Locate the cell with the specified text and output its (X, Y) center coordinate. 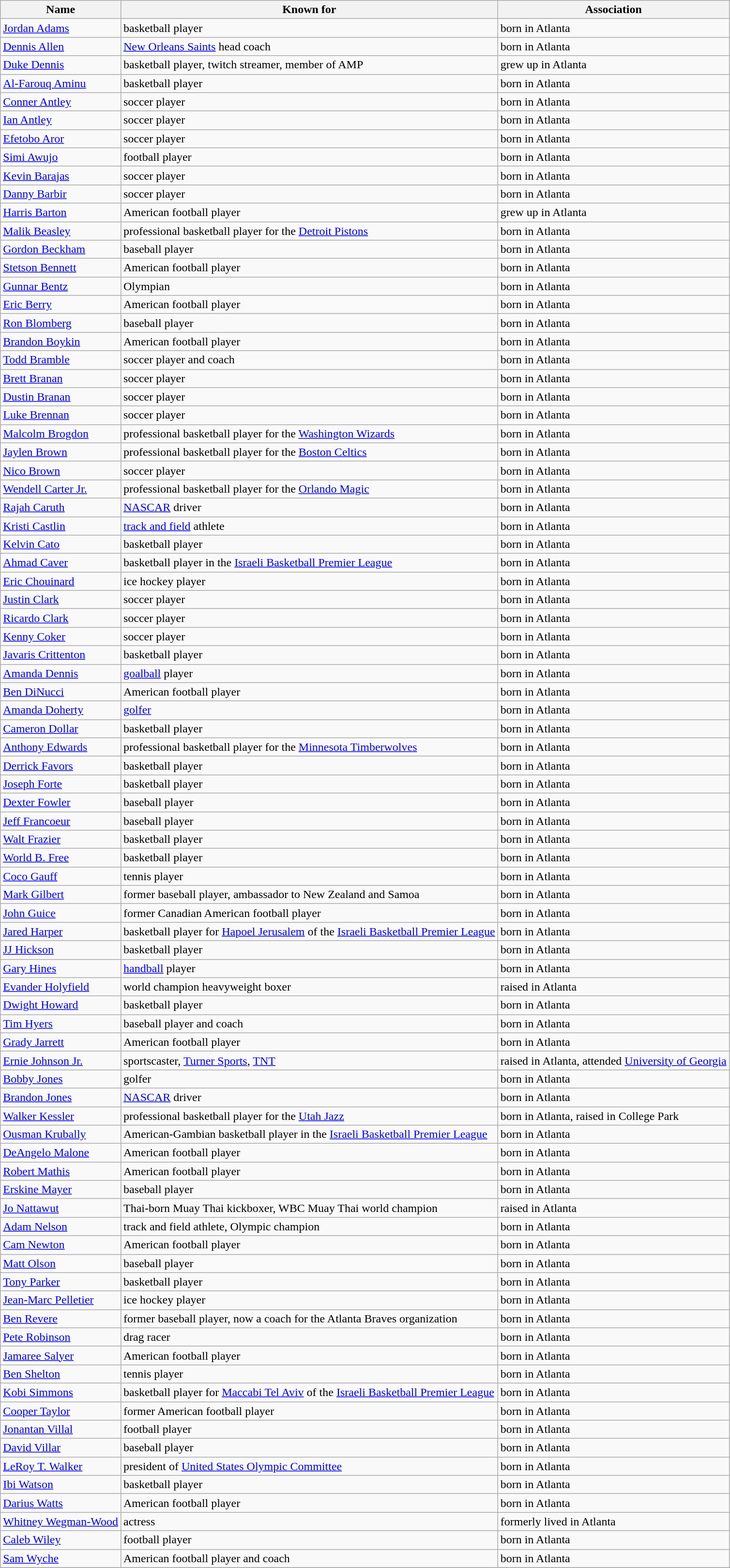
Javaris Crittenton (61, 655)
Robert Mathis (61, 1171)
Dwight Howard (61, 1005)
Jaylen Brown (61, 452)
drag racer (309, 1337)
Gunnar Bentz (61, 286)
former American football player (309, 1411)
Jeff Francoeur (61, 821)
sportscaster, Turner Sports, TNT (309, 1060)
professional basketball player for the Boston Celtics (309, 452)
Cooper Taylor (61, 1411)
Nico Brown (61, 470)
Kenny Coker (61, 637)
Evander Holyfield (61, 987)
Dexter Fowler (61, 802)
Coco Gauff (61, 876)
Walt Frazier (61, 839)
Jared Harper (61, 931)
raised in Atlanta, attended University of Georgia (613, 1060)
Eric Chouinard (61, 581)
Derrick Favors (61, 765)
basketball player, twitch streamer, member of AMP (309, 65)
Brandon Boykin (61, 342)
formerly lived in Atlanta (613, 1521)
Efetobo Aror (61, 139)
Ian Antley (61, 120)
Dustin Branan (61, 397)
Stetson Bennett (61, 268)
president of United States Olympic Committee (309, 1466)
professional basketball player for the Washington Wizards (309, 434)
Ousman Krubally (61, 1134)
Luke Brennan (61, 415)
professional basketball player for the Utah Jazz (309, 1116)
Pete Robinson (61, 1337)
Eric Berry (61, 305)
Grady Jarrett (61, 1042)
Kobi Simmons (61, 1392)
Gordon Beckham (61, 249)
DeAngelo Malone (61, 1153)
track and field athlete, Olympic champion (309, 1226)
Brett Branan (61, 378)
Jean-Marc Pelletier (61, 1300)
Malcolm Brogdon (61, 434)
Simi Awujo (61, 157)
Ron Blomberg (61, 323)
Danny Barbir (61, 194)
American-Gambian basketball player in the Israeli Basketball Premier League (309, 1134)
Todd Bramble (61, 360)
goalball player (309, 673)
Cameron Dollar (61, 729)
Amanda Doherty (61, 710)
New Orleans Saints head coach (309, 47)
Amanda Dennis (61, 673)
Ibi Watson (61, 1485)
baseball player and coach (309, 1024)
Matt Olson (61, 1263)
Darius Watts (61, 1503)
Walker Kessler (61, 1116)
Brandon Jones (61, 1097)
Association (613, 10)
Wendell Carter Jr. (61, 489)
soccer player and coach (309, 360)
Ben DiNucci (61, 692)
Erskine Mayer (61, 1190)
Ben Shelton (61, 1374)
Whitney Wegman-Wood (61, 1521)
world champion heavyweight boxer (309, 987)
Caleb Wiley (61, 1540)
professional basketball player for the Orlando Magic (309, 489)
born in Atlanta, raised in College Park (613, 1116)
Duke Dennis (61, 65)
Olympian (309, 286)
Ahmad Caver (61, 563)
Sam Wyche (61, 1558)
Kristi Castlin (61, 526)
Name (61, 10)
Anthony Edwards (61, 747)
JJ Hickson (61, 950)
basketball player for Hapoel Jerusalem of the Israeli Basketball Premier League (309, 931)
Conner Antley (61, 102)
Jonantan Villal (61, 1429)
Jo Nattawut (61, 1208)
Jamaree Salyer (61, 1355)
Kevin Barajas (61, 175)
Mark Gilbert (61, 895)
American football player and coach (309, 1558)
basketball player in the Israeli Basketball Premier League (309, 563)
Rajah Caruth (61, 507)
World B. Free (61, 858)
actress (309, 1521)
Tim Hyers (61, 1024)
Gary Hines (61, 968)
Thai-born Muay Thai kickboxer, WBC Muay Thai world champion (309, 1208)
Joseph Forte (61, 784)
Tony Parker (61, 1282)
Jordan Adams (61, 28)
professional basketball player for the Detroit Pistons (309, 231)
Justin Clark (61, 600)
Kelvin Cato (61, 544)
former baseball player, ambassador to New Zealand and Samoa (309, 895)
Cam Newton (61, 1245)
former Canadian American football player (309, 913)
Malik Beasley (61, 231)
Bobby Jones (61, 1079)
Adam Nelson (61, 1226)
John Guice (61, 913)
Al-Farouq Aminu (61, 83)
Ben Revere (61, 1319)
handball player (309, 968)
Harris Barton (61, 212)
basketball player for Maccabi Tel Aviv of the Israeli Basketball Premier League (309, 1392)
track and field athlete (309, 526)
Dennis Allen (61, 47)
former baseball player, now a coach for the Atlanta Braves organization (309, 1319)
LeRoy T. Walker (61, 1466)
David Villar (61, 1448)
professional basketball player for the Minnesota Timberwolves (309, 747)
Ricardo Clark (61, 618)
Ernie Johnson Jr. (61, 1060)
Known for (309, 10)
